Pinpoint the cell where the given text exists, returning its (x, y) midpoint coordinate. 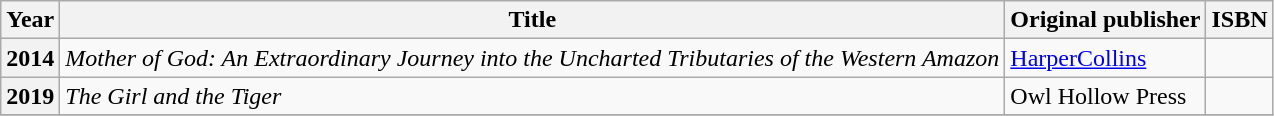
The Girl and the Tiger (532, 96)
HarperCollins (1106, 58)
Year (30, 20)
ISBN (1240, 20)
Title (532, 20)
Original publisher (1106, 20)
Mother of God: An Extraordinary Journey into the Uncharted Tributaries of the Western Amazon (532, 58)
2014 (30, 58)
2019 (30, 96)
Owl Hollow Press (1106, 96)
